Identify which cell holds the provided text, then report its [X, Y] central coordinate. 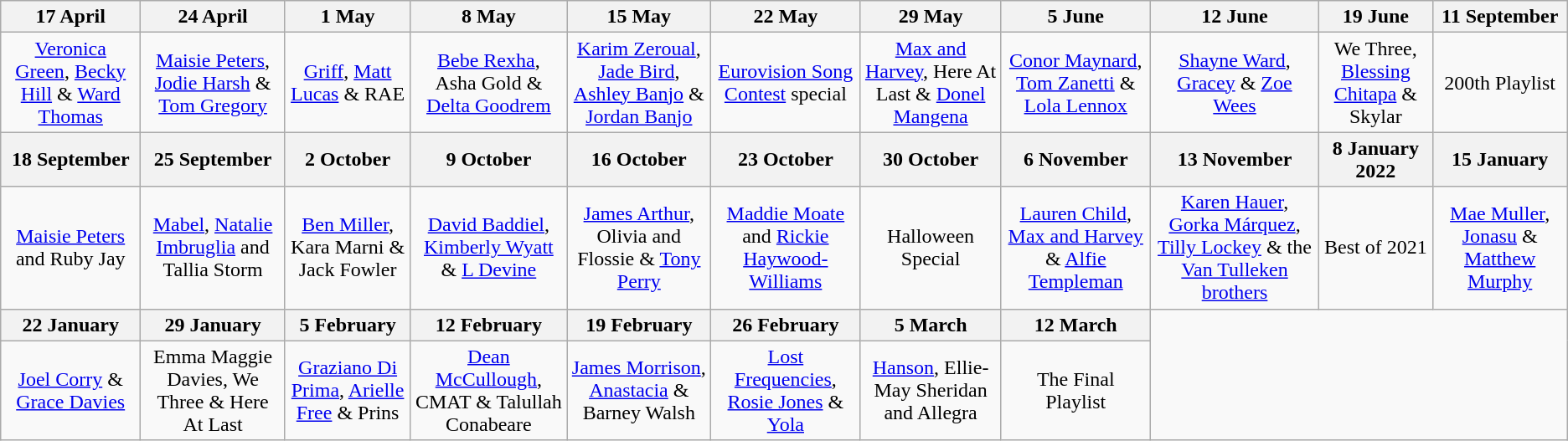
James Morrison, Anastacia & Barney Walsh [639, 390]
8 January 2022 [1375, 159]
Dean McCullough, CMAT & Talullah Conabeare [489, 390]
James Arthur, Olivia and Flossie & Tony Perry [639, 248]
30 October [931, 159]
15 January [1499, 159]
Veronica Green, Becky Hill & Ward Thomas [70, 82]
16 October [639, 159]
29 January [213, 325]
29 May [931, 17]
25 September [213, 159]
23 October [786, 159]
Lauren Child, Max and Harvey & Alfie Templeman [1075, 248]
Hanson, Ellie-May Sheridan and Allegra [931, 390]
The Final Playlist [1075, 390]
12 February [489, 325]
Emma Maggie Davies, We Three & Here At Last [213, 390]
19 June [1375, 17]
We Three, Blessing Chitapa & Skylar [1375, 82]
Griff, Matt Lucas & RAE [347, 82]
Mae Muller, Jonasu & Matthew Murphy [1499, 248]
5 June [1075, 17]
Graziano Di Prima, Arielle Free & Prins [347, 390]
18 September [70, 159]
5 February [347, 325]
1 May [347, 17]
Conor Maynard, Tom Zanetti & Lola Lennox [1075, 82]
22 January [70, 325]
22 May [786, 17]
9 October [489, 159]
Lost Frequencies, Rosie Jones & Yola [786, 390]
15 May [639, 17]
Halloween Special [931, 248]
19 February [639, 325]
Ben Miller, Kara Marni & Jack Fowler [347, 248]
Best of 2021 [1375, 248]
Eurovision Song Contest special [786, 82]
Karen Hauer, Gorka Márquez, Tilly Lockey & the Van Tulleken brothers [1235, 248]
200th Playlist [1499, 82]
Karim Zeroual, Jade Bird, Ashley Banjo & Jordan Banjo [639, 82]
24 April [213, 17]
Maddie Moate and Rickie Haywood-Williams [786, 248]
8 May [489, 17]
Joel Corry & Grace Davies [70, 390]
11 September [1499, 17]
Shayne Ward, Gracey & Zoe Wees [1235, 82]
6 November [1075, 159]
Max and Harvey, Here At Last & Donel Mangena [931, 82]
Mabel, Natalie Imbruglia and Tallia Storm [213, 248]
Maisie Peters and Ruby Jay [70, 248]
Maisie Peters, Jodie Harsh & Tom Gregory [213, 82]
26 February [786, 325]
12 March [1075, 325]
David Baddiel, Kimberly Wyatt & L Devine [489, 248]
17 April [70, 17]
13 November [1235, 159]
12 June [1235, 17]
5 March [931, 325]
Bebe Rexha, Asha Gold & Delta Goodrem [489, 82]
2 October [347, 159]
